Capture the cell that displays the provided text and extract its [X, Y] central coordinate. 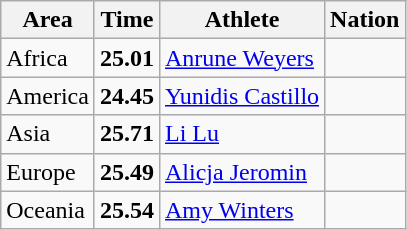
America [48, 96]
Asia [48, 134]
25.01 [126, 58]
Time [126, 20]
Nation [365, 20]
25.49 [126, 172]
Africa [48, 58]
Alicja Jeromin [242, 172]
25.71 [126, 134]
Amy Winters [242, 210]
Area [48, 20]
Yunidis Castillo [242, 96]
Anrune Weyers [242, 58]
Li Lu [242, 134]
Europe [48, 172]
25.54 [126, 210]
Athlete [242, 20]
24.45 [126, 96]
Oceania [48, 210]
